Return (x, y) of the center of cell containing provided text 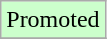
Promoted (53, 20)
